Scan for the cell matching the given text and deliver its [X, Y] coordinate at center. 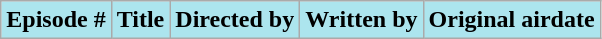
Written by [362, 20]
Episode # [56, 20]
Title [140, 20]
Original airdate [512, 20]
Directed by [235, 20]
